Capture the cell that displays the provided text and extract its (X, Y) central coordinate. 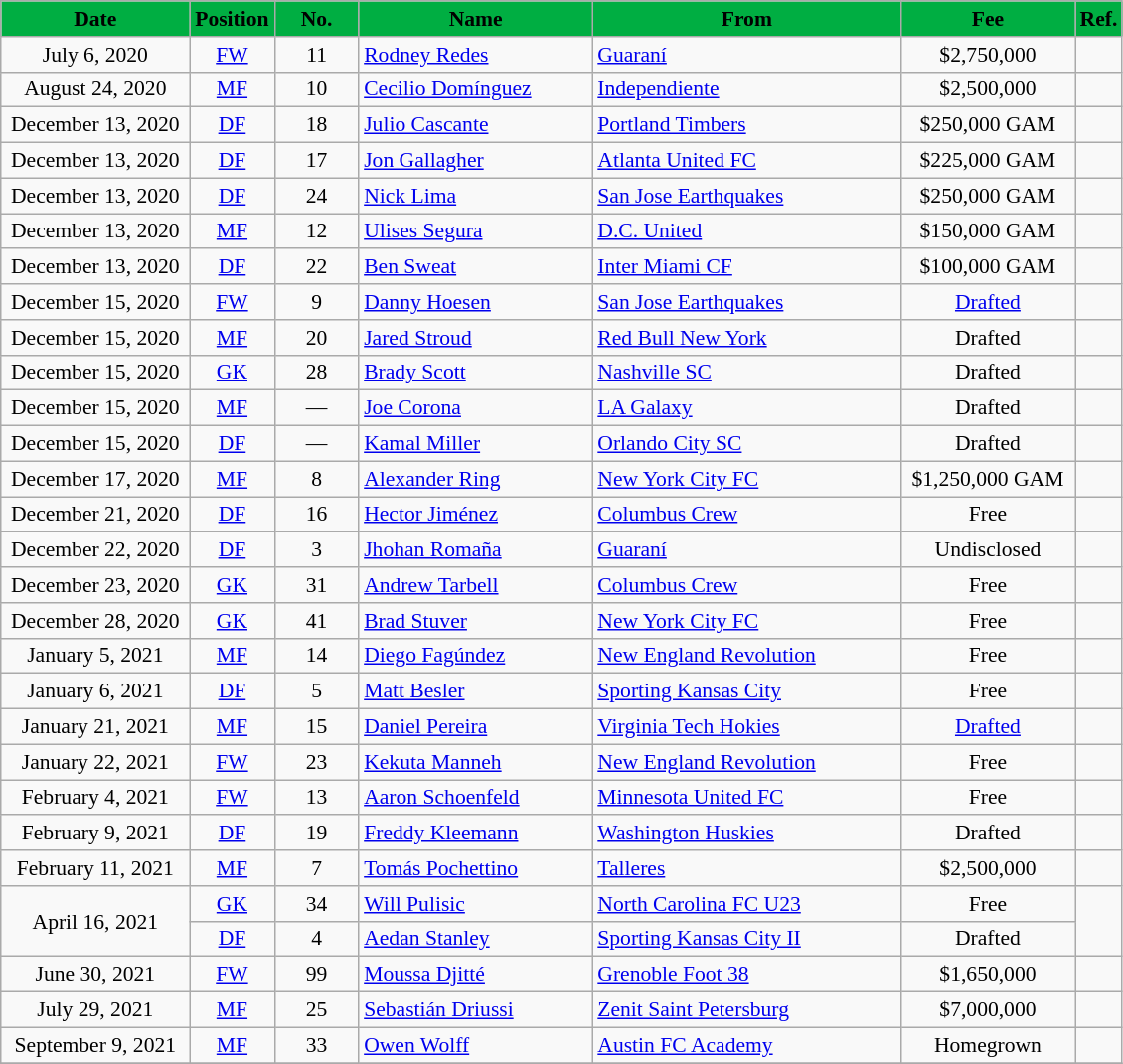
$225,000 GAM (988, 161)
14 (316, 656)
No. (316, 19)
Virginia Tech Hokies (746, 727)
January 22, 2021 (95, 762)
Jon Gallagher (475, 161)
Daniel Pereira (475, 727)
3 (316, 550)
January 21, 2021 (95, 727)
31 (316, 585)
18 (316, 125)
Aaron Schoenfeld (475, 798)
Ref. (1099, 19)
22 (316, 267)
February 11, 2021 (95, 868)
34 (316, 904)
Kamal Miller (475, 444)
Brady Scott (475, 373)
Freddy Kleemann (475, 834)
Rodney Redes (475, 55)
September 9, 2021 (95, 1045)
4 (316, 939)
33 (316, 1045)
Minnesota United FC (746, 798)
$100,000 GAM (988, 267)
Will Pulisic (475, 904)
Independiente (746, 89)
Sebastián Driussi (475, 1010)
$1,650,000 (988, 975)
99 (316, 975)
December 28, 2020 (95, 621)
Position (233, 19)
Red Bull New York (746, 338)
Undisclosed (988, 550)
July 29, 2021 (95, 1010)
February 9, 2021 (95, 834)
Kekuta Manneh (475, 762)
Sporting Kansas City II (746, 939)
Julio Cascante (475, 125)
5 (316, 691)
Moussa Djitté (475, 975)
12 (316, 231)
February 4, 2021 (95, 798)
24 (316, 196)
July 6, 2020 (95, 55)
Brad Stuver (475, 621)
Hector Jiménez (475, 515)
April 16, 2021 (95, 922)
December 22, 2020 (95, 550)
17 (316, 161)
11 (316, 55)
10 (316, 89)
Date (95, 19)
Austin FC Academy (746, 1045)
Diego Fagúndez (475, 656)
Atlanta United FC (746, 161)
8 (316, 479)
Inter Miami CF (746, 267)
28 (316, 373)
15 (316, 727)
Aedan Stanley (475, 939)
December 21, 2020 (95, 515)
Washington Huskies (746, 834)
Homegrown (988, 1045)
Grenoble Foot 38 (746, 975)
Ben Sweat (475, 267)
Portland Timbers (746, 125)
North Carolina FC U23 (746, 904)
16 (316, 515)
19 (316, 834)
20 (316, 338)
From (746, 19)
Cecilio Domínguez (475, 89)
Jared Stroud (475, 338)
D.C. United (746, 231)
January 5, 2021 (95, 656)
Joe Corona (475, 408)
$150,000 GAM (988, 231)
Talleres (746, 868)
Nick Lima (475, 196)
13 (316, 798)
August 24, 2020 (95, 89)
Tomás Pochettino (475, 868)
Sporting Kansas City (746, 691)
Nashville SC (746, 373)
$2,750,000 (988, 55)
$7,000,000 (988, 1010)
41 (316, 621)
Matt Besler (475, 691)
25 (316, 1010)
Fee (988, 19)
Danny Hoesen (475, 302)
9 (316, 302)
23 (316, 762)
$1,250,000 GAM (988, 479)
Andrew Tarbell (475, 585)
LA Galaxy (746, 408)
Orlando City SC (746, 444)
Alexander Ring (475, 479)
December 23, 2020 (95, 585)
Ulises Segura (475, 231)
Jhohan Romaña (475, 550)
December 17, 2020 (95, 479)
June 30, 2021 (95, 975)
January 6, 2021 (95, 691)
Owen Wolff (475, 1045)
Name (475, 19)
7 (316, 868)
Zenit Saint Petersburg (746, 1010)
